Identify which cell holds the provided text, then report its (X, Y) central coordinate. 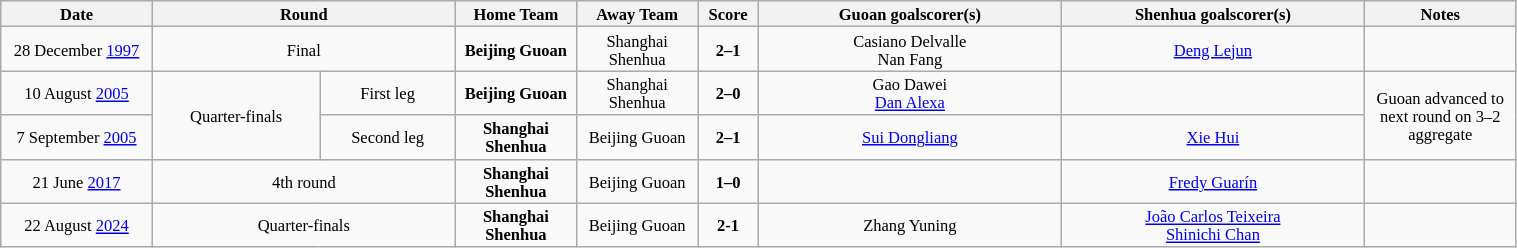
Round (304, 14)
Fredy Guarín (1212, 181)
Shenhua goalscorer(s) (1212, 14)
Score (728, 14)
João Carlos Teixeira Shinichi Chan (1212, 225)
Gao Dawei Dan Alexa (910, 93)
Away Team (638, 14)
Home Team (516, 14)
Casiano Delvalle Nan Fang (910, 49)
2–0 (728, 93)
21 June 2017 (77, 181)
10 August 2005 (77, 93)
Zhang Yuning (910, 225)
Final (304, 49)
Deng Lejun (1212, 49)
2-1 (728, 225)
Guoan goalscorer(s) (910, 14)
Sui Dongliang (910, 137)
Notes (1440, 14)
22 August 2024 (77, 225)
Guoan advanced to next round on 3–2 aggregate (1440, 115)
4th round (304, 181)
First leg (388, 93)
1–0 (728, 181)
28 December 1997 (77, 49)
Date (77, 14)
Xie Hui (1212, 137)
Second leg (388, 137)
7 September 2005 (77, 137)
